Scan for the cell matching the given text and deliver its (X, Y) coordinate at center. 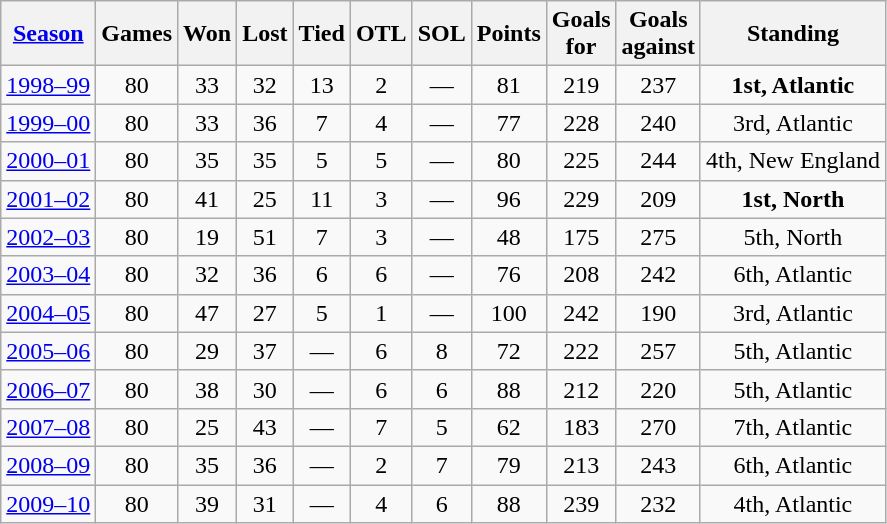
240 (658, 123)
2006–07 (48, 389)
212 (581, 389)
1 (381, 313)
2008–09 (48, 465)
209 (658, 199)
232 (658, 503)
SOL (442, 34)
OTL (381, 34)
2007–08 (48, 427)
79 (508, 465)
62 (508, 427)
2002–03 (48, 237)
237 (658, 85)
229 (581, 199)
243 (658, 465)
225 (581, 161)
1998–99 (48, 85)
Season (48, 34)
257 (658, 351)
Standing (792, 34)
48 (508, 237)
220 (658, 389)
239 (581, 503)
2005–06 (48, 351)
275 (658, 237)
1999–00 (48, 123)
270 (658, 427)
27 (265, 313)
11 (322, 199)
30 (265, 389)
Goalsfor (581, 34)
8 (442, 351)
41 (208, 199)
2001–02 (48, 199)
39 (208, 503)
208 (581, 275)
244 (658, 161)
213 (581, 465)
222 (581, 351)
51 (265, 237)
183 (581, 427)
37 (265, 351)
43 (265, 427)
4th, New England (792, 161)
72 (508, 351)
2003–04 (48, 275)
2000–01 (48, 161)
100 (508, 313)
1st, North (792, 199)
Won (208, 34)
228 (581, 123)
19 (208, 237)
Lost (265, 34)
175 (581, 237)
1st, Atlantic (792, 85)
Tied (322, 34)
Goalsagainst (658, 34)
219 (581, 85)
29 (208, 351)
96 (508, 199)
77 (508, 123)
Games (137, 34)
190 (658, 313)
7th, Atlantic (792, 427)
2009–10 (48, 503)
4th, Atlantic (792, 503)
31 (265, 503)
81 (508, 85)
13 (322, 85)
Points (508, 34)
47 (208, 313)
38 (208, 389)
5th, North (792, 237)
76 (508, 275)
2004–05 (48, 313)
